Detect which cell encompasses the target text, then output its [x, y] center coordinate. 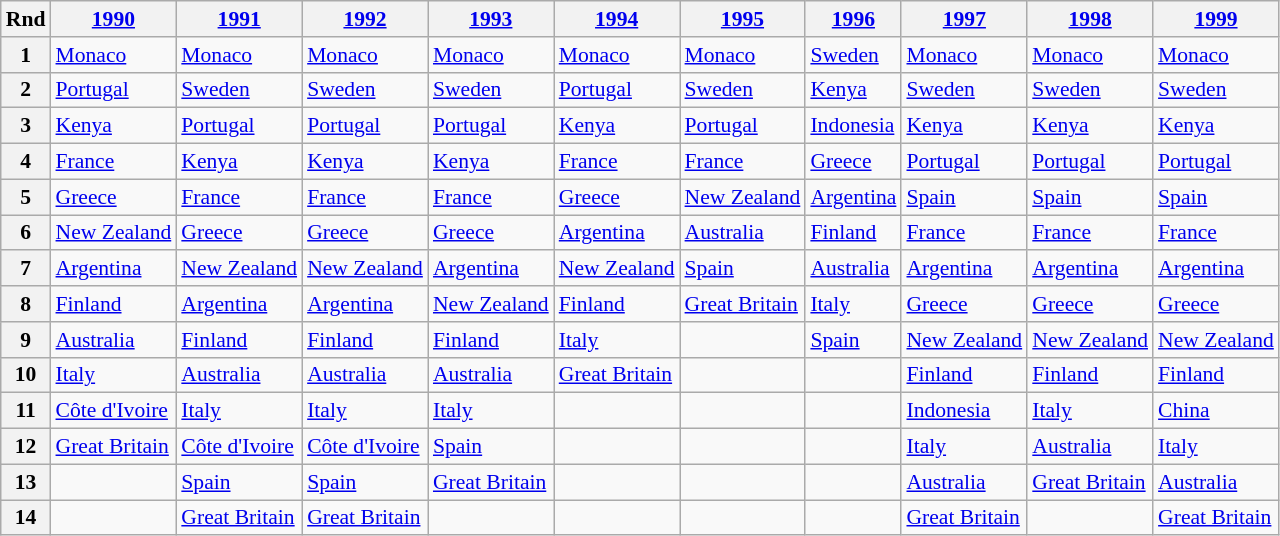
1994 [617, 19]
2 [26, 90]
1993 [491, 19]
13 [26, 482]
China [1216, 411]
5 [26, 197]
1997 [964, 19]
1990 [113, 19]
1996 [853, 19]
Rnd [26, 19]
14 [26, 518]
4 [26, 162]
1 [26, 55]
1992 [365, 19]
11 [26, 411]
10 [26, 375]
6 [26, 233]
1991 [239, 19]
1999 [1216, 19]
7 [26, 269]
1995 [743, 19]
3 [26, 126]
9 [26, 340]
12 [26, 447]
1998 [1090, 19]
8 [26, 304]
